Capture the cell that displays the provided text and extract its [X, Y] central coordinate. 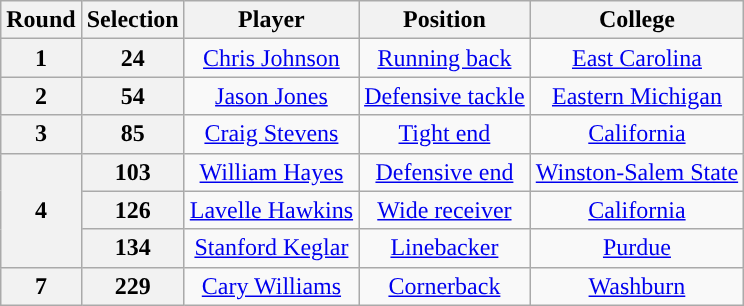
126 [132, 210]
Player [271, 20]
3 [41, 134]
Eastern Michigan [636, 96]
Position [445, 20]
Stanford Keglar [271, 248]
4 [41, 210]
1 [41, 58]
Defensive tackle [445, 96]
Chris Johnson [271, 58]
Defensive end [445, 172]
24 [132, 58]
Winston-Salem State [636, 172]
Round [41, 20]
Cornerback [445, 286]
College [636, 20]
Cary Williams [271, 286]
Jason Jones [271, 96]
East Carolina [636, 58]
Selection [132, 20]
Tight end [445, 134]
Purdue [636, 248]
7 [41, 286]
Linebacker [445, 248]
Lavelle Hawkins [271, 210]
229 [132, 286]
54 [132, 96]
Craig Stevens [271, 134]
Running back [445, 58]
Wide receiver [445, 210]
85 [132, 134]
William Hayes [271, 172]
Washburn [636, 286]
103 [132, 172]
134 [132, 248]
2 [41, 96]
